Capture the cell that displays the provided text and extract its (x, y) central coordinate. 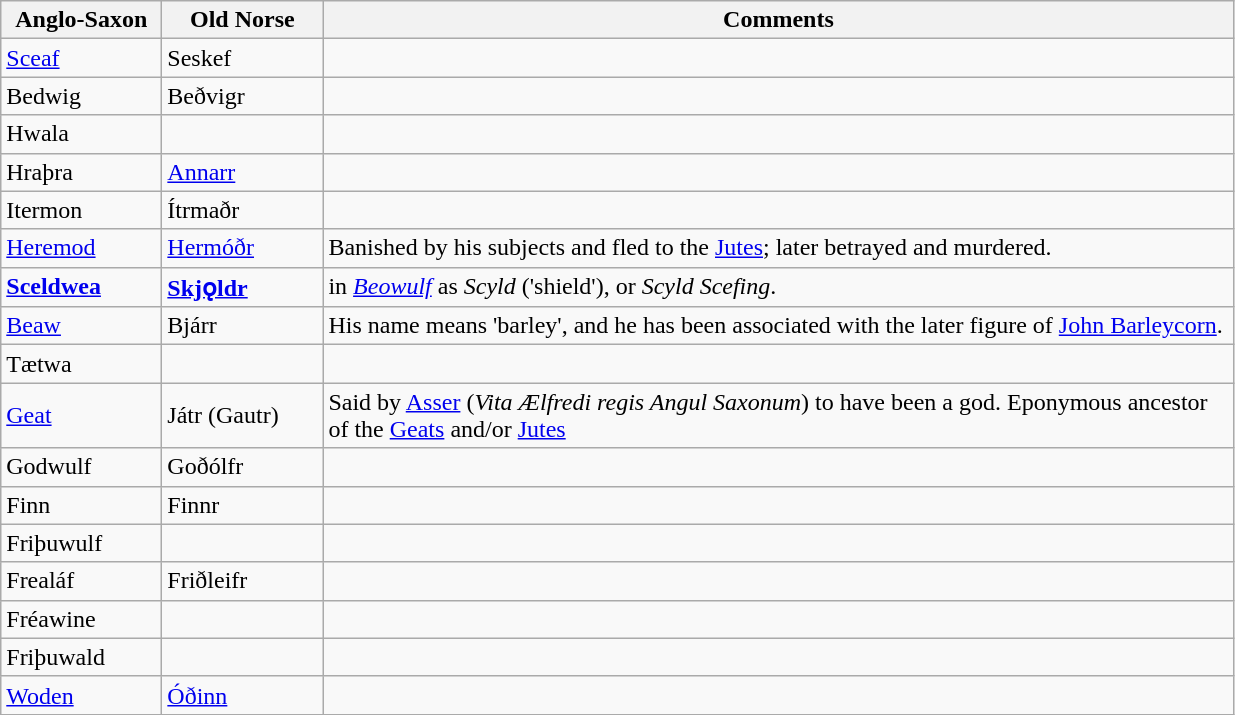
Hermóðr (242, 248)
Sceldwea (82, 287)
Skjǫldr (242, 287)
Tætwa (82, 364)
Bedwig (82, 96)
Comments (778, 20)
Bjárr (242, 326)
Heremod (82, 248)
Ítrmaðr (242, 210)
Godwulf (82, 467)
Finn (82, 505)
Annarr (242, 172)
Sceaf (82, 58)
Beaw (82, 326)
Finnr (242, 505)
Friþuwald (82, 657)
Woden (82, 695)
Hraþra (82, 172)
Beðvigr (242, 96)
Hwala (82, 134)
Friþuwulf (82, 543)
Banished by his subjects and fled to the Jutes; later betrayed and murdered. (778, 248)
Fréawine (82, 619)
in Beowulf as Scyld ('shield'), or Scyld Scefing. (778, 287)
Frealáf (82, 581)
Játr (Gautr) (242, 416)
Old Norse (242, 20)
Óðinn (242, 695)
Anglo-Saxon (82, 20)
Friðleifr (242, 581)
Seskef (242, 58)
His name means 'barley', and he has been associated with the later figure of John Barleycorn. (778, 326)
Geat (82, 416)
Said by Asser (Vita Ælfredi regis Angul Saxonum) to have been a god. Eponymous ancestor of the Geats and/or Jutes (778, 416)
Itermon (82, 210)
Goðólfr (242, 467)
